Pinpoint the cell where the given text exists, returning its [x, y] midpoint coordinate. 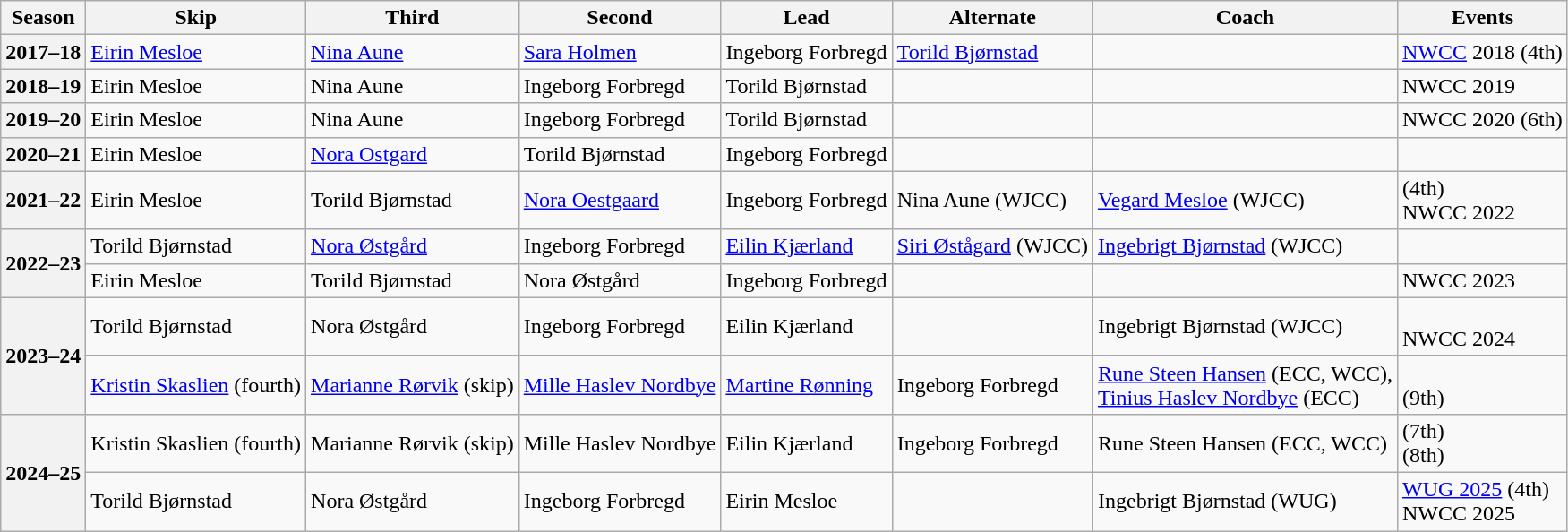
Alternate [992, 18]
Siri Østågard (WJCC) [992, 246]
2018–19 [43, 86]
Vegard Mesloe (WJCC) [1246, 201]
Coach [1246, 18]
(9th) [1482, 385]
2017–18 [43, 52]
NWCC 2020 (6th) [1482, 120]
Second [620, 18]
Ingebrigt Bjørnstad (WUG) [1246, 502]
Skip [196, 18]
2022–23 [43, 263]
2023–24 [43, 356]
Rune Steen Hansen (ECC, WCC) [1246, 442]
NWCC 2023 [1482, 280]
2020–21 [43, 154]
2024–25 [43, 472]
NWCC 2024 [1482, 326]
Nina Aune (WJCC) [992, 201]
Lead [806, 18]
Martine Rønning [806, 385]
Nora Ostgard [413, 154]
Nora Oestgaard [620, 201]
Third [413, 18]
(7th) (8th) [1482, 442]
2021–22 [43, 201]
(4th)NWCC 2022 [1482, 201]
Events [1482, 18]
NWCC 2019 [1482, 86]
Sara Holmen [620, 52]
Rune Steen Hansen (ECC, WCC),Tinius Haslev Nordbye (ECC) [1246, 385]
2019–20 [43, 120]
Season [43, 18]
NWCC 2018 (4th) [1482, 52]
WUG 2025 (4th)NWCC 2025 [1482, 502]
